Capture the cell that displays the provided text and extract its (x, y) central coordinate. 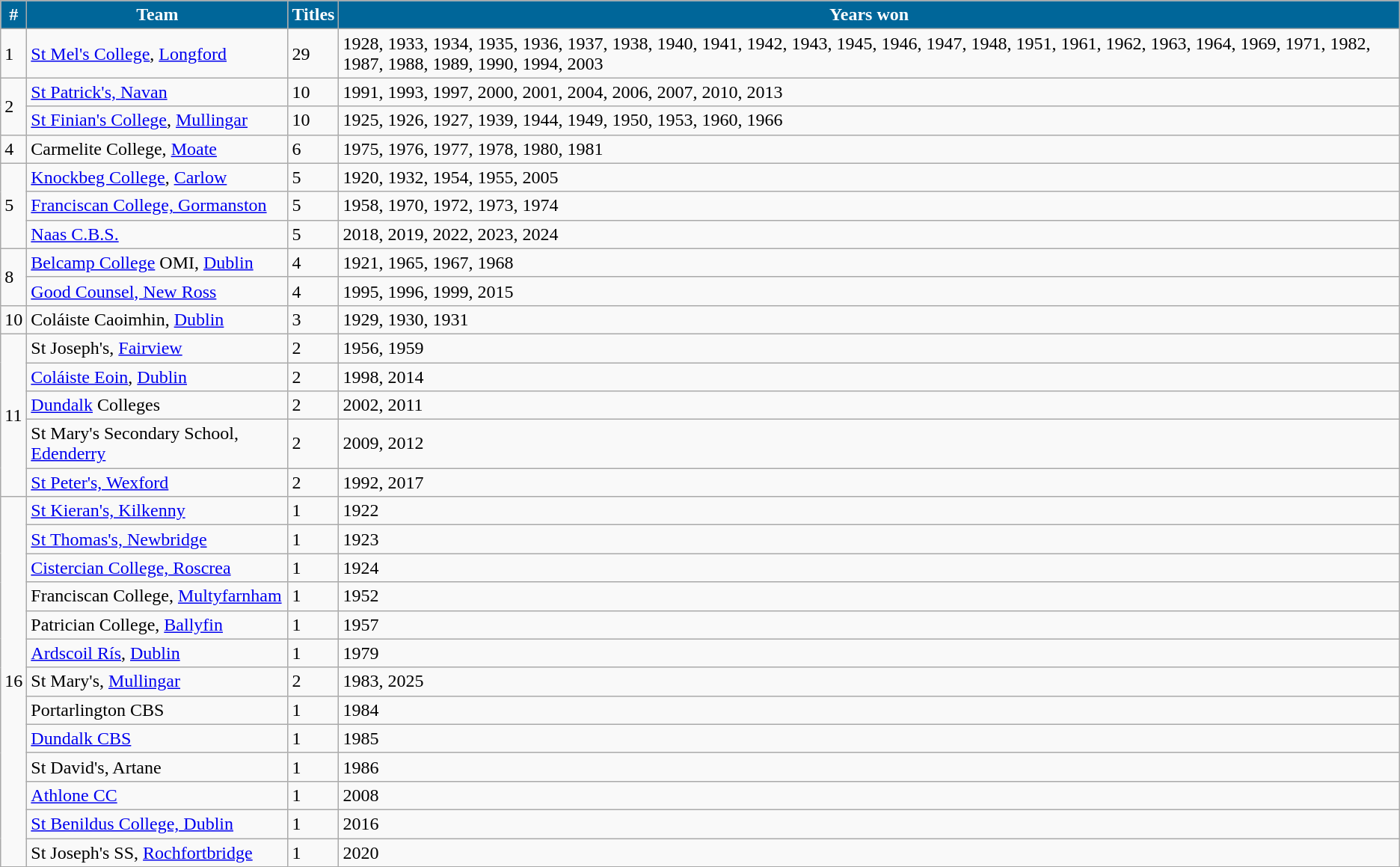
1998, 2014 (869, 376)
16 (13, 682)
St David's, Artane (157, 767)
St Mel's College, Longford (157, 54)
St Kieran's, Kilkenny (157, 511)
Carmelite College, Moate (157, 149)
1995, 1996, 1999, 2015 (869, 291)
11 (13, 414)
1925, 1926, 1927, 1939, 1944, 1949, 1950, 1953, 1960, 1966 (869, 120)
1929, 1930, 1931 (869, 319)
1924 (869, 568)
1920, 1932, 1954, 1955, 2005 (869, 177)
1952 (869, 596)
2009, 2012 (869, 444)
Years won (869, 15)
1956, 1959 (869, 348)
Cistercian College, Roscrea (157, 568)
Good Counsel, New Ross (157, 291)
Naas C.B.S. (157, 234)
St Joseph's, Fairview (157, 348)
8 (13, 277)
1958, 1970, 1972, 1973, 1974 (869, 206)
Belcamp College OMI, Dublin (157, 263)
Dundalk Colleges (157, 405)
2018, 2019, 2022, 2023, 2024 (869, 234)
1975, 1976, 1977, 1978, 1980, 1981 (869, 149)
St Thomas's, Newbridge (157, 539)
Titles (313, 15)
2016 (869, 824)
2008 (869, 795)
1957 (869, 625)
1985 (869, 738)
Coláiste Eoin, Dublin (157, 376)
1923 (869, 539)
St Patrick's, Navan (157, 92)
Portarlington CBS (157, 710)
St Mary's Secondary School, Edenderry (157, 444)
Team (157, 15)
1984 (869, 710)
1991, 1993, 1997, 2000, 2001, 2004, 2006, 2007, 2010, 2013 (869, 92)
St Benildus College, Dublin (157, 824)
Coláiste Caoimhin, Dublin (157, 319)
1979 (869, 653)
St Joseph's SS, Rochfortbridge (157, 852)
1922 (869, 511)
# (13, 15)
2020 (869, 852)
Patrician College, Ballyfin (157, 625)
St Peter's, Wexford (157, 482)
1921, 1965, 1967, 1968 (869, 263)
St Mary's, Mullingar (157, 681)
29 (313, 54)
1992, 2017 (869, 482)
2002, 2011 (869, 405)
Franciscan College, Multyfarnham (157, 596)
Knockbeg College, Carlow (157, 177)
Athlone CC (157, 795)
3 (313, 319)
St Finian's College, Mullingar (157, 120)
1986 (869, 767)
Dundalk CBS (157, 738)
Ardscoil Rís, Dublin (157, 653)
Franciscan College, Gormanston (157, 206)
6 (313, 149)
1983, 2025 (869, 681)
